Return (x, y) of the center of cell containing provided text 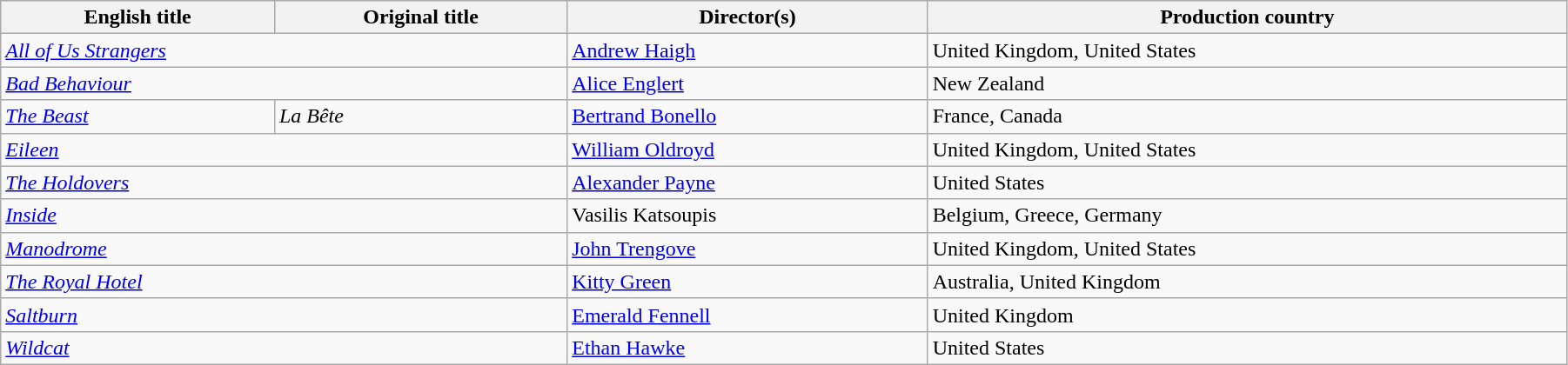
John Trengove (747, 249)
La Bête (420, 116)
Belgium, Greece, Germany (1247, 216)
Ethan Hawke (747, 348)
All of Us Strangers (284, 50)
Wildcat (284, 348)
Production country (1247, 17)
Bad Behaviour (284, 83)
The Beast (137, 116)
English title (137, 17)
The Royal Hotel (284, 282)
William Oldroyd (747, 149)
Andrew Haigh (747, 50)
United Kingdom (1247, 315)
Inside (284, 216)
New Zealand (1247, 83)
Manodrome (284, 249)
Bertrand Bonello (747, 116)
Director(s) (747, 17)
Alice Englert (747, 83)
Vasilis Katsoupis (747, 216)
The Holdovers (284, 182)
France, Canada (1247, 116)
Kitty Green (747, 282)
Australia, United Kingdom (1247, 282)
Saltburn (284, 315)
Emerald Fennell (747, 315)
Alexander Payne (747, 182)
Eileen (284, 149)
Original title (420, 17)
